Return (X, Y) of the center of cell containing provided text 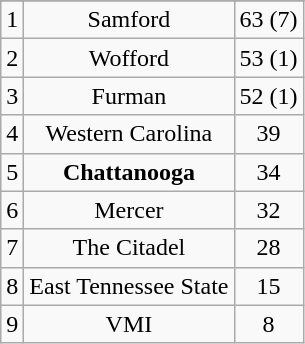
Chattanooga (129, 172)
53 (1) (268, 58)
VMI (129, 324)
The Citadel (129, 248)
3 (12, 96)
28 (268, 248)
32 (268, 210)
5 (12, 172)
6 (12, 210)
63 (7) (268, 20)
2 (12, 58)
Samford (129, 20)
Western Carolina (129, 134)
52 (1) (268, 96)
Wofford (129, 58)
4 (12, 134)
East Tennessee State (129, 286)
15 (268, 286)
34 (268, 172)
Furman (129, 96)
1 (12, 20)
7 (12, 248)
39 (268, 134)
9 (12, 324)
Mercer (129, 210)
